Extract the [X, Y] coordinate from the center of the cell holding the provided text.  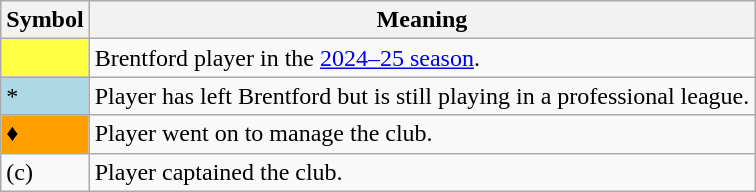
Player captained the club. [422, 172]
Player has left Brentford but is still playing in a professional league. [422, 96]
♦ [45, 134]
Meaning [422, 20]
(c) [45, 172]
* [45, 96]
Player went on to manage the club. [422, 134]
Symbol [45, 20]
Brentford player in the 2024–25 season. [422, 58]
